Capture the cell that displays the provided text and extract its (X, Y) central coordinate. 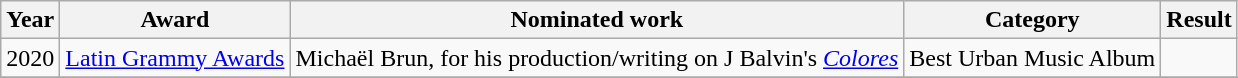
Award (175, 20)
Result (1199, 20)
Latin Grammy Awards (175, 58)
Best Urban Music Album (1032, 58)
Category (1032, 20)
Year (30, 20)
Nominated work (597, 20)
2020 (30, 58)
Michaël Brun, for his production/writing on J Balvin's Colores (597, 58)
